Return [x, y] of the center of cell containing provided text 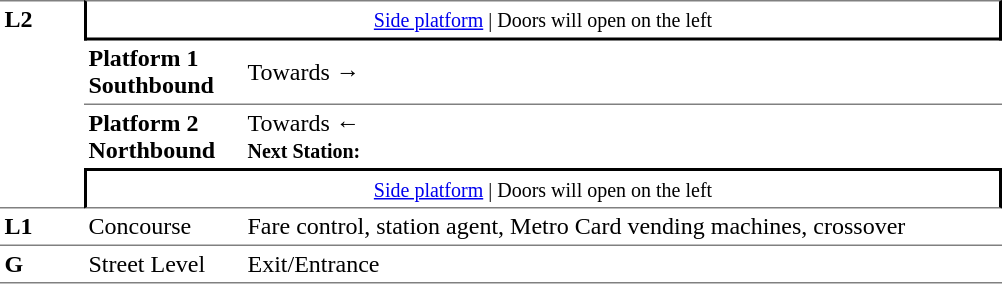
L1 [42, 226]
Platform 2Northbound [164, 136]
Concourse [164, 226]
Towards ← Next Station: [622, 136]
G [42, 264]
Platform 1Southbound [164, 72]
Fare control, station agent, Metro Card vending machines, crossover [622, 226]
Street Level [164, 264]
L2 [42, 104]
Exit/Entrance [622, 264]
Towards → [622, 72]
